For the text-containing cell, return its midpoint in [X, Y] coordinate format. 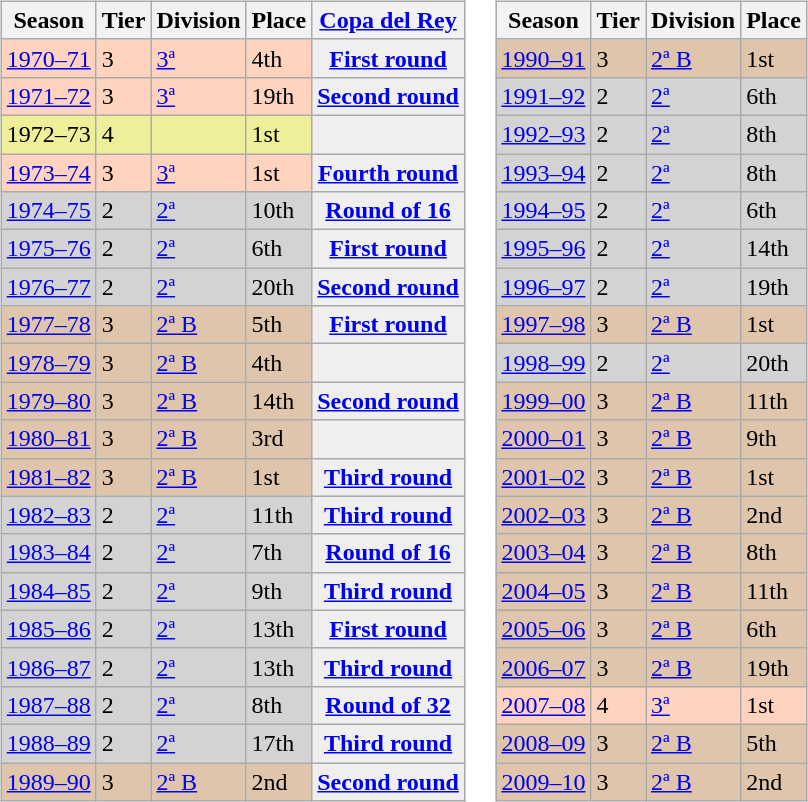
1994–95 [544, 211]
1970–71 [48, 58]
1998–99 [544, 363]
1973–74 [48, 173]
1997–98 [544, 325]
1983–84 [48, 553]
3rd [279, 439]
1984–85 [48, 591]
2002–03 [544, 515]
1995–96 [544, 249]
2004–05 [544, 591]
1991–92 [544, 96]
2000–01 [544, 439]
2008–09 [544, 743]
10th [279, 211]
1975–76 [48, 249]
1996–97 [544, 287]
1976–77 [48, 287]
1974–75 [48, 211]
2001–02 [544, 477]
1981–82 [48, 477]
1989–90 [48, 781]
Round of 32 [388, 705]
1985–86 [48, 629]
1972–73 [48, 134]
1992–93 [544, 134]
1990–91 [544, 58]
1986–87 [48, 667]
1980–81 [48, 439]
2006–07 [544, 667]
2007–08 [544, 705]
1999–00 [544, 401]
1988–89 [48, 743]
1982–83 [48, 515]
2009–10 [544, 781]
2003–04 [544, 553]
2005–06 [544, 629]
1979–80 [48, 401]
17th [279, 743]
1977–78 [48, 325]
1978–79 [48, 363]
1987–88 [48, 705]
Fourth round [388, 173]
1971–72 [48, 96]
Copa del Rey [388, 20]
7th [279, 553]
1993–94 [544, 173]
